From the cell containing the given text, extract its center point as [X, Y] coordinate. 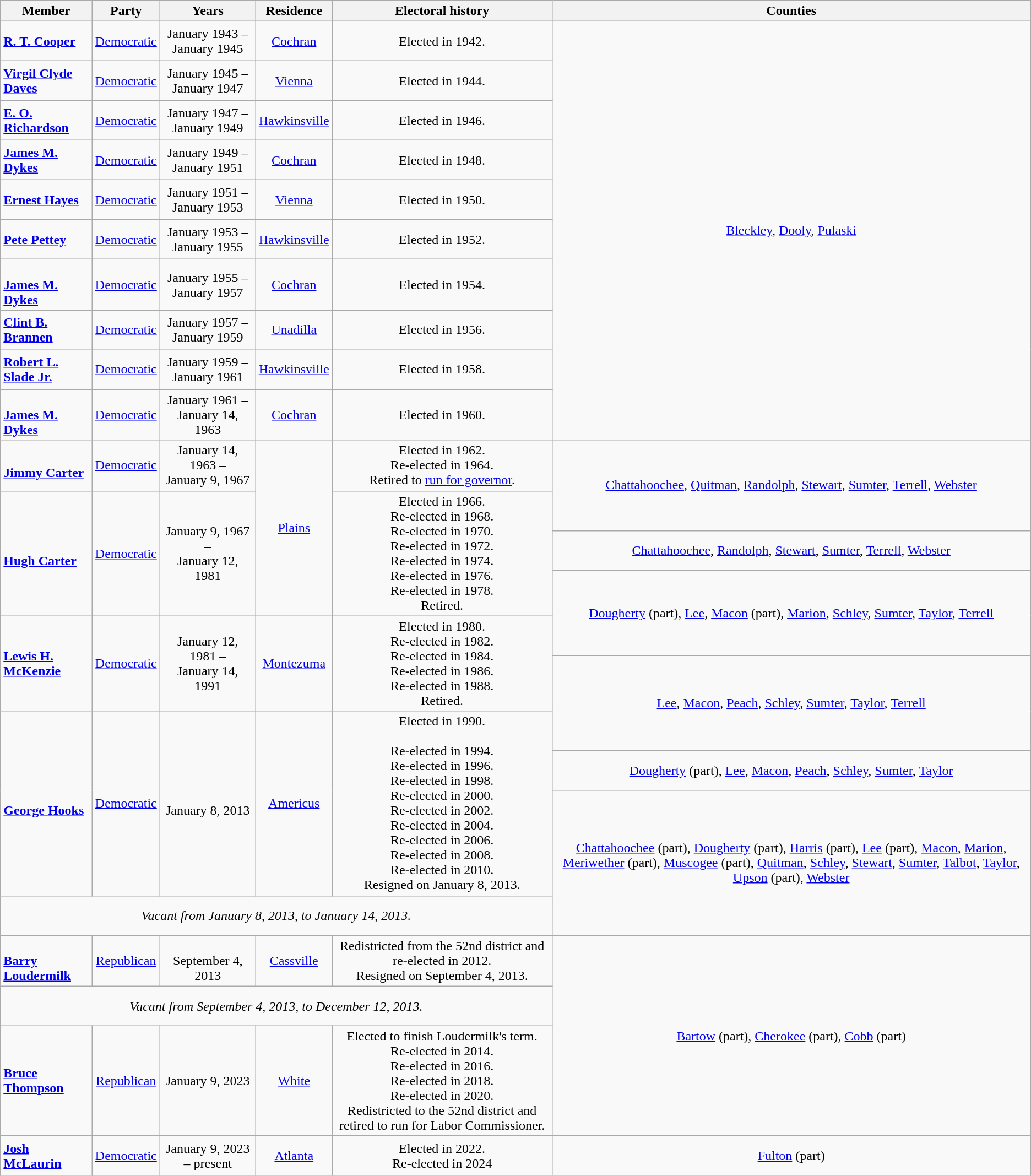
January 12, 1981 –January 14, 1991 [208, 663]
Elected in 1944. [442, 81]
Dougherty (part), Lee, Macon (part), Marion, Schley, Sumter, Taylor, Terrell [791, 613]
Redistricted from the 52nd district and re-elected in 2012.Resigned on September 4, 2013. [442, 961]
Elected in 1950. [442, 200]
Josh McLaurin [46, 1156]
Clint B. Brannen [46, 330]
Americus [294, 803]
January 1945 –January 1947 [208, 81]
Elected in 1980.Re-elected in 1982.Re-elected in 1984.Re-elected in 1986.Re-elected in 1988.Retired. [442, 663]
Elected in 1942. [442, 41]
Virgil Clyde Daves [46, 81]
Member [46, 11]
January 1947 –January 1949 [208, 121]
January 14, 1963 –January 9, 1967 [208, 465]
Fulton (part) [791, 1156]
Elected in 1962.Re-elected in 1964.Retired to run for governor. [442, 465]
January 9, 2023 – present [208, 1156]
January 1961 –January 14, 1963 [208, 415]
Montezuma [294, 663]
Bleckley, Dooly, Pulaski [791, 231]
Elected in 1958. [442, 370]
Elected in 1960. [442, 415]
Robert L. Slade Jr. [46, 370]
Lewis H. McKenzie [46, 663]
Elected in 2022.Re-elected in 2024 [442, 1156]
September 4, 2013 [208, 961]
January 9, 2023 [208, 1081]
January 1951 –January 1953 [208, 200]
Elected in 1948. [442, 160]
January 8, 2013 [208, 803]
White [294, 1081]
Plains [294, 528]
January 1959 –January 1961 [208, 370]
Counties [791, 11]
Unadilla [294, 330]
January 1943 –January 1945 [208, 41]
Jimmy Carter [46, 465]
George Hooks [46, 803]
R. T. Cooper [46, 41]
January 9, 1967 –January 12, 1981 [208, 553]
Elected in 1956. [442, 330]
Residence [294, 11]
Chattahoochee, Randolph, Stewart, Sumter, Terrell, Webster [791, 550]
Elected in 1954. [442, 285]
Hugh Carter [46, 553]
January 1957 –January 1959 [208, 330]
Electoral history [442, 11]
Pete Pettey [46, 240]
Dougherty (part), Lee, Macon, Peach, Schley, Sumter, Taylor [791, 771]
Elected in 1966.Re-elected in 1968.Re-elected in 1970.Re-elected in 1972.Re-elected in 1974.Re-elected in 1976.Re-elected in 1978.Retired. [442, 553]
Elected in 1952. [442, 240]
Lee, Macon, Peach, Schley, Sumter, Taylor, Terrell [791, 703]
Chattahoochee, Quitman, Randolph, Stewart, Sumter, Terrell, Webster [791, 485]
Barry Loudermilk [46, 961]
Vacant from September 4, 2013, to December 12, 2013. [276, 1006]
Vacant from January 8, 2013, to January 14, 2013. [276, 915]
January 1949 –January 1951 [208, 160]
January 1953 –January 1955 [208, 240]
Cassville [294, 961]
January 1955 –January 1957 [208, 285]
Ernest Hayes [46, 200]
Bruce Thompson [46, 1081]
E. O. Richardson [46, 121]
Party [126, 11]
Years [208, 11]
Bartow (part), Cherokee (part), Cobb (part) [791, 1036]
Elected in 1946. [442, 121]
Atlanta [294, 1156]
